Output the (X, Y) coordinate of the center of the cell containing the given text.  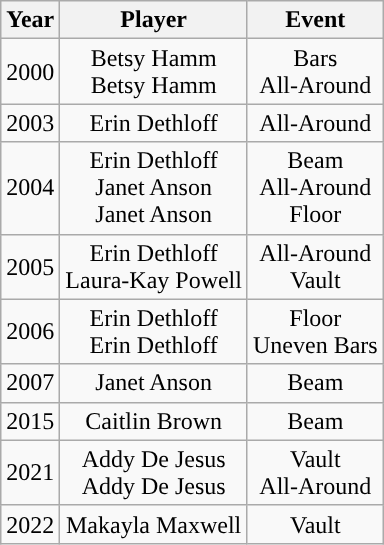
VaultAll-Around (315, 472)
2022 (30, 524)
Event (315, 20)
Makayla Maxwell (154, 524)
2015 (30, 421)
Year (30, 20)
Erin DethloffJanet AnsonJanet Anson (154, 188)
2006 (30, 332)
Caitlin Brown (154, 421)
All-Around (315, 123)
Addy De JesusAddy De Jesus (154, 472)
All-AroundVault (315, 266)
Erin DethloffErin Dethloff (154, 332)
Vault (315, 524)
Player (154, 20)
2004 (30, 188)
Janet Anson (154, 383)
2007 (30, 383)
BarsAll-Around (315, 72)
Betsy HammBetsy Hamm (154, 72)
2000 (30, 72)
FloorUneven Bars (315, 332)
2021 (30, 472)
Erin Dethloff (154, 123)
BeamAll-AroundFloor (315, 188)
Erin DethloffLaura-Kay Powell (154, 266)
2005 (30, 266)
2003 (30, 123)
